Locate the cell with the specified text and output its (X, Y) center coordinate. 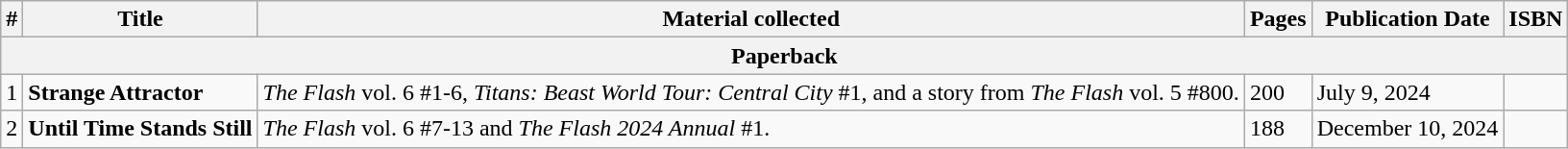
Material collected (751, 19)
The Flash vol. 6 #7-13 and The Flash 2024 Annual #1. (751, 129)
200 (1278, 92)
188 (1278, 129)
July 9, 2024 (1408, 92)
The Flash vol. 6 #1-6, Titans: Beast World Tour: Central City #1, and a story from The Flash vol. 5 #800. (751, 92)
Strange Attractor (140, 92)
# (12, 19)
1 (12, 92)
Pages (1278, 19)
Until Time Stands Still (140, 129)
Paperback (784, 56)
2 (12, 129)
December 10, 2024 (1408, 129)
Title (140, 19)
ISBN (1535, 19)
Publication Date (1408, 19)
